Return [X, Y] of the center of cell containing provided text 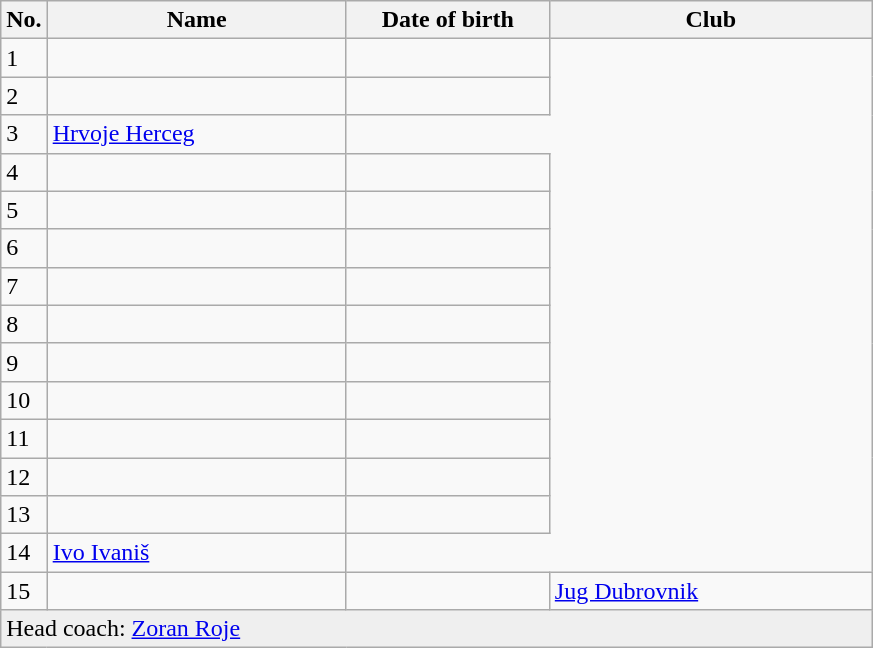
Ivo Ivaniš [196, 553]
3 [24, 134]
No. [24, 20]
6 [24, 248]
10 [24, 400]
5 [24, 210]
11 [24, 438]
Jug Dubrovnik [710, 591]
14 [24, 553]
15 [24, 591]
8 [24, 324]
Hrvoje Herceg [196, 134]
Head coach: Zoran Roje [437, 629]
Name [196, 20]
Club [710, 20]
12 [24, 477]
Date of birth [448, 20]
9 [24, 362]
4 [24, 172]
2 [24, 96]
13 [24, 515]
7 [24, 286]
1 [24, 58]
